Return [X, Y] of the center of cell containing provided text 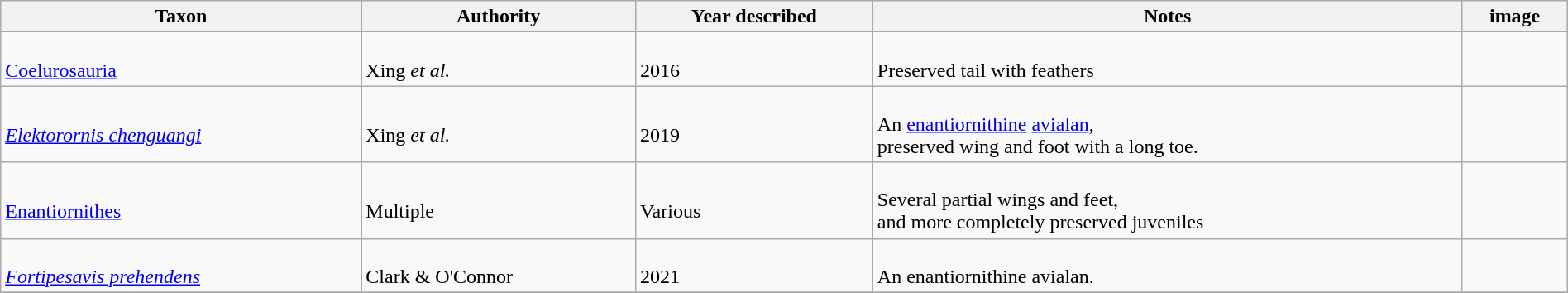
Clark & O'Connor [499, 265]
Elektorornis chenguangi [181, 124]
Various [754, 200]
2019 [754, 124]
image [1515, 17]
Authority [499, 17]
Several partial wings and feet,and more completely preserved juveniles [1168, 200]
Enantiornithes [181, 200]
Multiple [499, 200]
Preserved tail with feathers [1168, 60]
Fortipesavis prehendens [181, 265]
An enantiornithine avialan, preserved wing and foot with a long toe. [1168, 124]
An enantiornithine avialan. [1168, 265]
2016 [754, 60]
Notes [1168, 17]
Year described [754, 17]
Taxon [181, 17]
2021 [754, 265]
Coelurosauria [181, 60]
